Search for the cell housing the specified text and yield its (x, y) center coordinate. 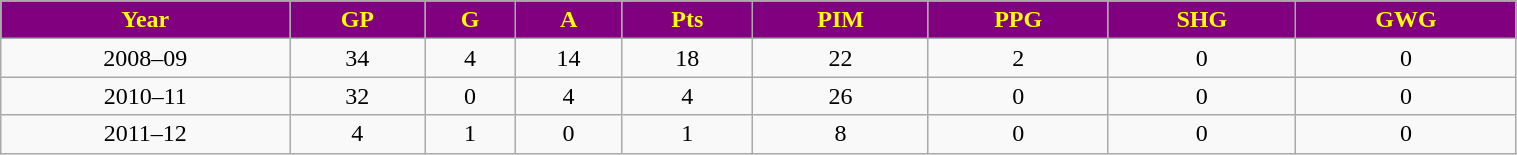
18 (688, 58)
Pts (688, 20)
26 (841, 96)
G (470, 20)
22 (841, 58)
PIM (841, 20)
SHG (1202, 20)
2011–12 (146, 134)
GWG (1406, 20)
2008–09 (146, 58)
A (568, 20)
GP (358, 20)
8 (841, 134)
32 (358, 96)
Year (146, 20)
2010–11 (146, 96)
34 (358, 58)
PPG (1018, 20)
2 (1018, 58)
14 (568, 58)
